Find where the given text appears and provide that cell's center as [x, y] coordinate. 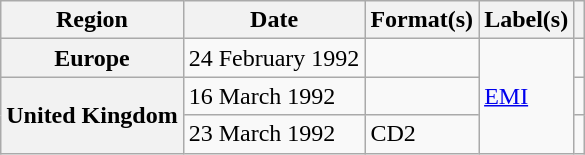
EMI [526, 96]
Date [274, 20]
Label(s) [526, 20]
United Kingdom [92, 115]
16 March 1992 [274, 96]
Format(s) [422, 20]
Europe [92, 58]
24 February 1992 [274, 58]
23 March 1992 [274, 134]
CD2 [422, 134]
Region [92, 20]
